Detect which cell encompasses the target text, then output its (x, y) center coordinate. 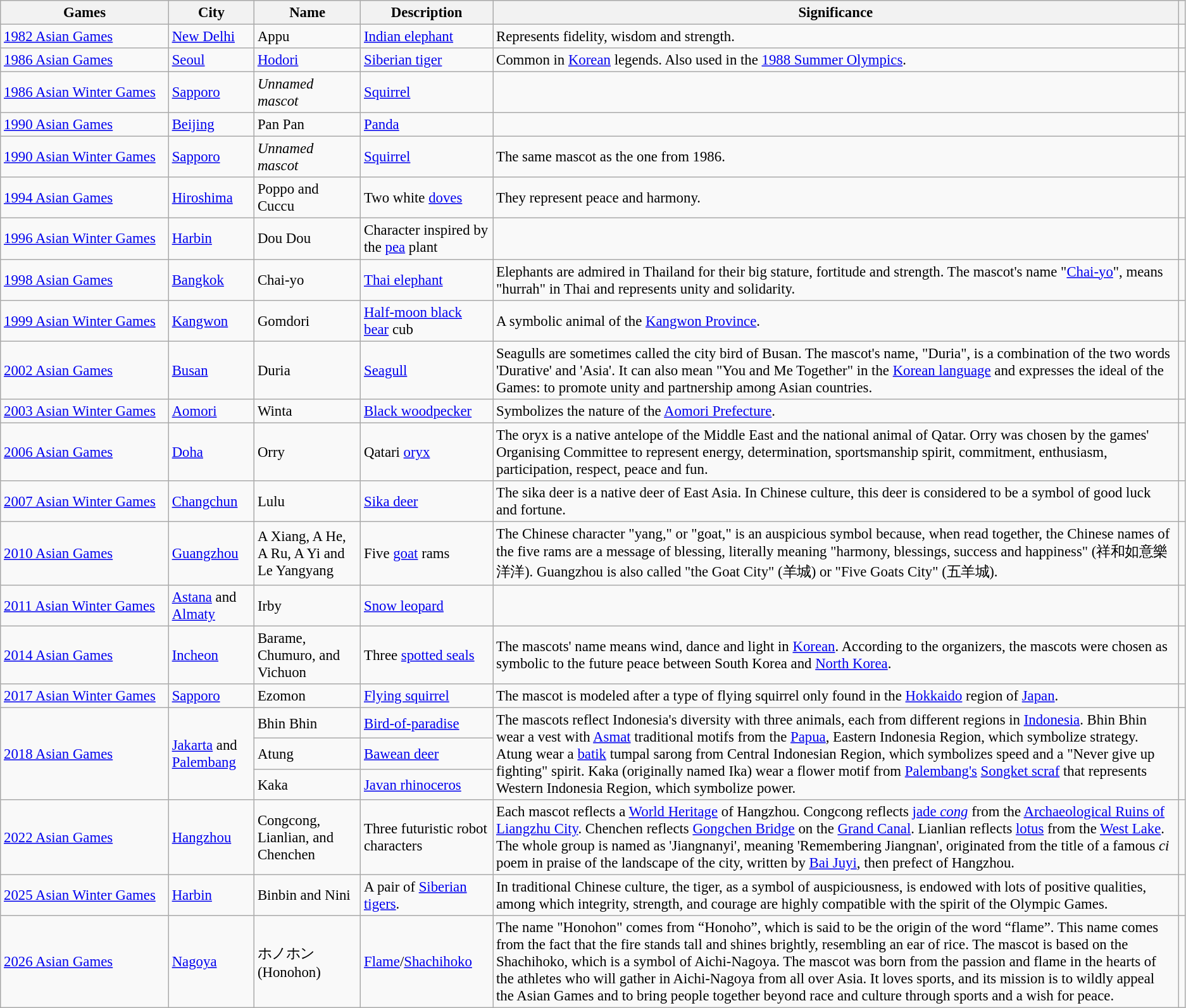
Astana and Almaty (211, 606)
A pair of Siberian tigers. (427, 896)
Aomori (211, 411)
Bangkok (211, 280)
Busan (211, 370)
Javan rhinoceros (427, 785)
A Xiang, A He, A Ru, A Yi and Le Yangyang (308, 553)
Three futuristic robot characters (427, 838)
The same mascot as the one from 1986. (835, 157)
1982 Asian Games (85, 37)
2018 Asian Games (85, 754)
2022 Asian Games (85, 838)
Hiroshima (211, 197)
2014 Asian Games (85, 655)
Panda (427, 125)
Hangzhou (211, 838)
Games (85, 13)
Black woodpecker (427, 411)
ホノホン(Honohon) (308, 962)
1996 Asian Winter Games (85, 239)
Seagull (427, 370)
Irby (308, 606)
Five goat rams (427, 553)
Symbolizes the nature of the Aomori Prefecture. (835, 411)
Ezomon (308, 696)
Atung (308, 754)
Flying squirrel (427, 696)
Bawean deer (427, 754)
Qatari oryx (427, 452)
Beijing (211, 125)
Orry (308, 452)
Half-moon black bear cub (427, 320)
New Delhi (211, 37)
2010 Asian Games (85, 553)
Common in Korean legends. Also used in the 1988 Summer Olympics. (835, 60)
1994 Asian Games (85, 197)
Snow leopard (427, 606)
1986 Asian Winter Games (85, 92)
Hodori (308, 60)
Two white doves (427, 197)
1986 Asian Games (85, 60)
2017 Asian Winter Games (85, 696)
2002 Asian Games (85, 370)
Barame, Chumuro, and Vichuon (308, 655)
1990 Asian Winter Games (85, 157)
They represent peace and harmony. (835, 197)
Description (427, 13)
Doha (211, 452)
Three spotted seals (427, 655)
Sika deer (427, 501)
A symbolic animal of the Kangwon Province. (835, 320)
Pan Pan (308, 125)
Thai elephant (427, 280)
Guangzhou (211, 553)
2003 Asian Winter Games (85, 411)
City (211, 13)
Bhin Bhin (308, 724)
Flame/Shachihoko (427, 962)
2006 Asian Games (85, 452)
Lulu (308, 501)
Kaka (308, 785)
Bird-of-paradise (427, 724)
Name (308, 13)
Incheon (211, 655)
2025 Asian Winter Games (85, 896)
Gomdori (308, 320)
Jakarta and Palembang (211, 754)
Indian elephant (427, 37)
2011 Asian Winter Games (85, 606)
Dou Dou (308, 239)
Congcong, Lianlian, and Chenchen (308, 838)
Kangwon (211, 320)
1998 Asian Games (85, 280)
The sika deer is a native deer of East Asia. In Chinese culture, this deer is considered to be a symbol of good luck and fortune. (835, 501)
2026 Asian Games (85, 962)
1999 Asian Winter Games (85, 320)
2007 Asian Winter Games (85, 501)
1990 Asian Games (85, 125)
Nagoya (211, 962)
Seoul (211, 60)
Represents fidelity, wisdom and strength. (835, 37)
Significance (835, 13)
Duria (308, 370)
Chai-yo (308, 280)
Appu (308, 37)
Winta (308, 411)
Changchun (211, 501)
Siberian tiger (427, 60)
Character inspired by the pea plant (427, 239)
Binbin and Nini (308, 896)
Poppo and Cuccu (308, 197)
The mascot is modeled after a type of flying squirrel only found in the Hokkaido region of Japan. (835, 696)
